Extract the (X, Y) coordinate from the center of the cell holding the provided text.  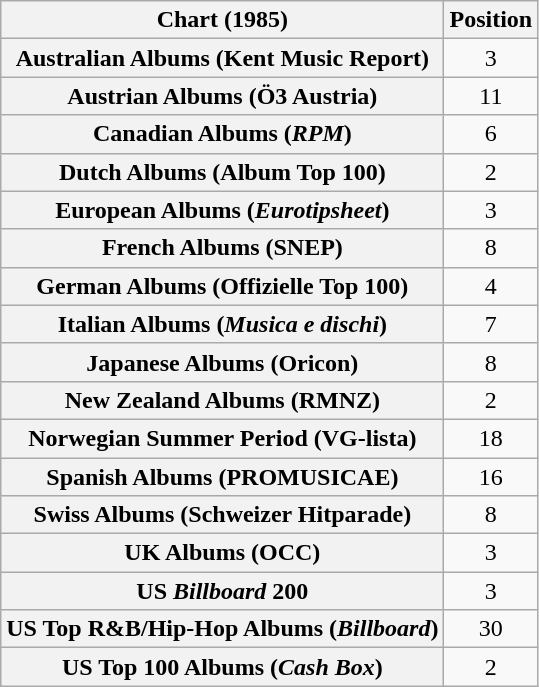
New Zealand Albums (RMNZ) (222, 400)
European Albums (Eurotipsheet) (222, 210)
Japanese Albums (Oricon) (222, 362)
Norwegian Summer Period (VG-lista) (222, 438)
4 (491, 286)
6 (491, 134)
30 (491, 629)
Chart (1985) (222, 20)
16 (491, 477)
Position (491, 20)
Spanish Albums (PROMUSICAE) (222, 477)
Austrian Albums (Ö3 Austria) (222, 96)
Australian Albums (Kent Music Report) (222, 58)
Canadian Albums (RPM) (222, 134)
11 (491, 96)
Swiss Albums (Schweizer Hitparade) (222, 515)
French Albums (SNEP) (222, 248)
US Top R&B/Hip-Hop Albums (Billboard) (222, 629)
UK Albums (OCC) (222, 553)
US Billboard 200 (222, 591)
Dutch Albums (Album Top 100) (222, 172)
Italian Albums (Musica e dischi) (222, 324)
18 (491, 438)
US Top 100 Albums (Cash Box) (222, 667)
German Albums (Offizielle Top 100) (222, 286)
7 (491, 324)
